Identify which cell holds the provided text, then report its (X, Y) central coordinate. 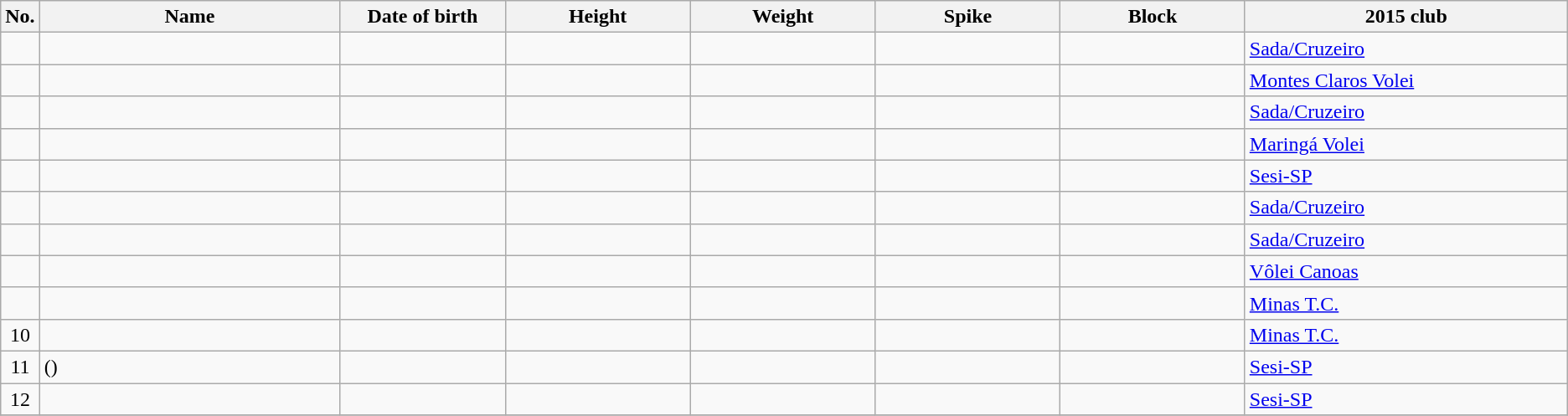
12 (20, 399)
Name (189, 17)
Maringá Volei (1406, 144)
Weight (782, 17)
11 (20, 367)
2015 club (1406, 17)
Vôlei Canoas (1406, 271)
Date of birth (422, 17)
No. (20, 17)
Spike (967, 17)
() (189, 367)
Block (1153, 17)
10 (20, 335)
Height (598, 17)
Montes Claros Volei (1406, 80)
